Determine the [x, y] coordinate at the center of the cell enclosing the given text.  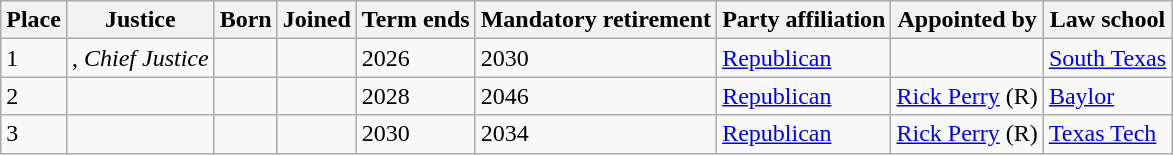
Baylor [1107, 96]
1 [34, 58]
Mandatory retirement [596, 20]
2026 [416, 58]
Justice [140, 20]
2 [34, 96]
Born [246, 20]
2034 [596, 134]
Law school [1107, 20]
Place [34, 20]
Party affiliation [804, 20]
, Chief Justice [140, 58]
2046 [596, 96]
Texas Tech [1107, 134]
Joined [316, 20]
3 [34, 134]
Appointed by [967, 20]
South Texas [1107, 58]
Term ends [416, 20]
2028 [416, 96]
